For the text-containing cell, return its midpoint in [x, y] coordinate format. 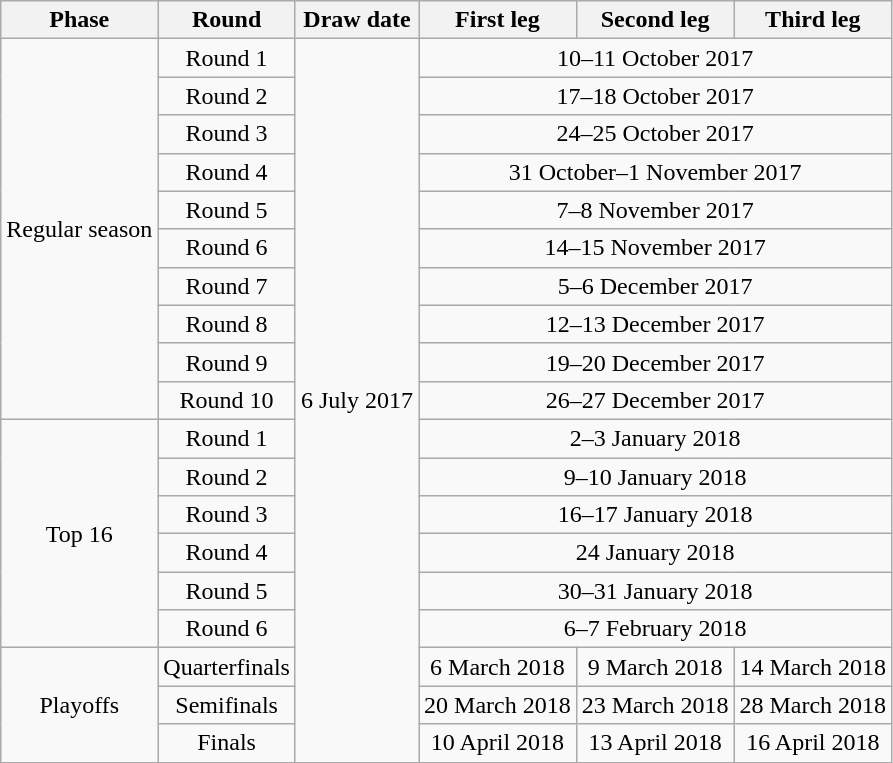
30–31 January 2018 [656, 591]
31 October–1 November 2017 [656, 172]
Round 7 [227, 286]
Third leg [813, 20]
Round 9 [227, 362]
Finals [227, 743]
9–10 January 2018 [656, 477]
Round 8 [227, 324]
7–8 November 2017 [656, 210]
5–6 December 2017 [656, 286]
10–11 October 2017 [656, 58]
14 March 2018 [813, 667]
24–25 October 2017 [656, 134]
Round [227, 20]
16–17 January 2018 [656, 515]
12–13 December 2017 [656, 324]
20 March 2018 [498, 705]
Semifinals [227, 705]
16 April 2018 [813, 743]
6–7 February 2018 [656, 629]
10 April 2018 [498, 743]
First leg [498, 20]
23 March 2018 [655, 705]
Quarterfinals [227, 667]
24 January 2018 [656, 553]
2–3 January 2018 [656, 438]
14–15 November 2017 [656, 248]
Draw date [356, 20]
6 July 2017 [356, 400]
Regular season [80, 230]
17–18 October 2017 [656, 96]
28 March 2018 [813, 705]
6 March 2018 [498, 667]
13 April 2018 [655, 743]
26–27 December 2017 [656, 400]
Top 16 [80, 533]
9 March 2018 [655, 667]
Second leg [655, 20]
Playoffs [80, 705]
19–20 December 2017 [656, 362]
Round 10 [227, 400]
Phase [80, 20]
